Return the (X, Y) coordinate for the center point of the cell that contains the specified text.  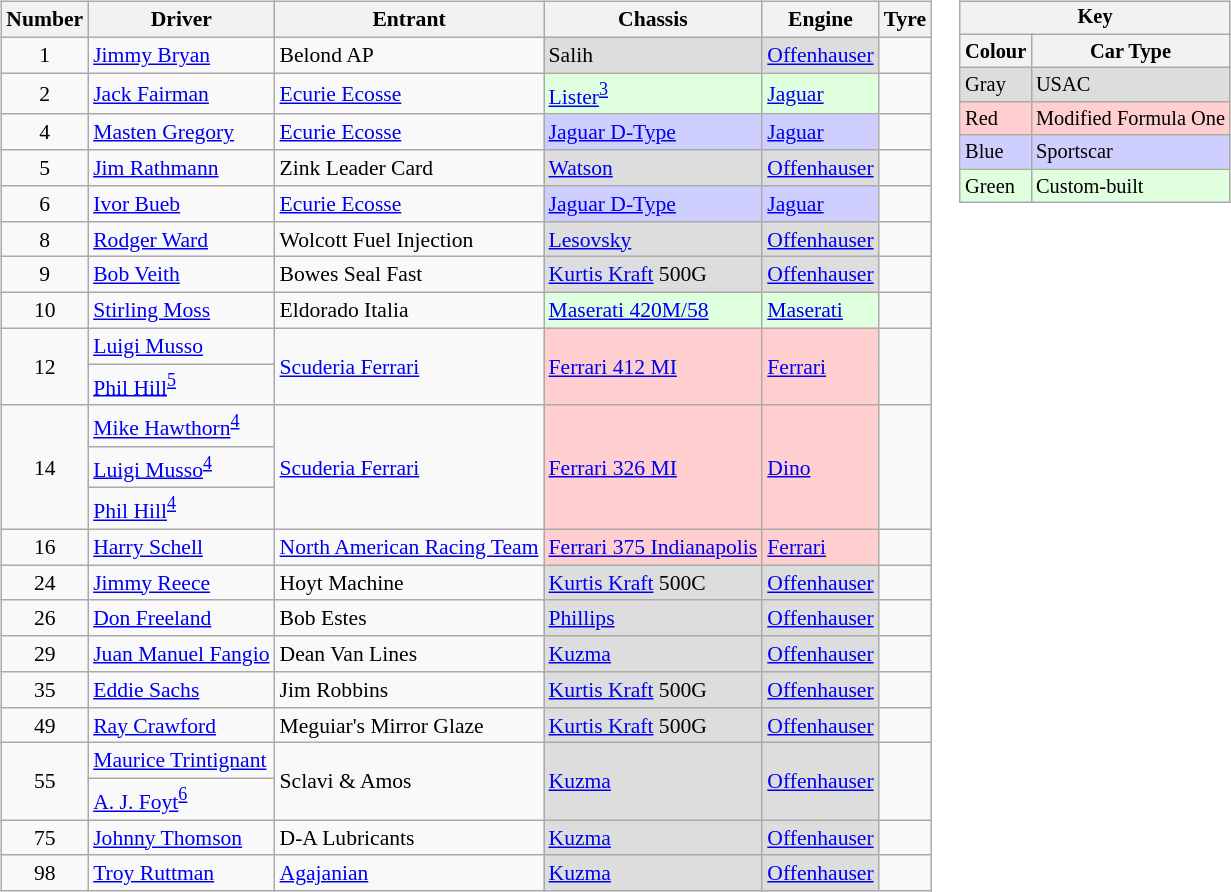
2 (44, 94)
6 (44, 204)
Phil Hill5 (181, 384)
Number (44, 20)
Ferrari 412 MI (654, 366)
Eldorado Italia (410, 311)
14 (44, 467)
Tyre (905, 20)
Jim Robbins (410, 690)
Wolcott Fuel Injection (410, 239)
Juan Manuel Fangio (181, 654)
Green (996, 186)
Colour (996, 51)
Stirling Moss (181, 311)
Harry Schell (181, 547)
Kurtis Kraft 500C (654, 583)
12 (44, 366)
Luigi Musso (181, 346)
Dino (820, 467)
Gray (996, 85)
55 (44, 782)
Jack Fairman (181, 94)
Red (996, 119)
Jim Rathmann (181, 168)
Zink Leader Card (410, 168)
29 (44, 654)
Blue (996, 152)
26 (44, 618)
49 (44, 725)
Engine (820, 20)
Sclavi & Amos (410, 782)
A. J. Foyt6 (181, 798)
Bob Estes (410, 618)
Salih (654, 55)
Modified Formula One (1130, 119)
Belond AP (410, 55)
Lesovsky (654, 239)
Custom-built (1130, 186)
Mike Hawthorn4 (181, 426)
Chassis (654, 20)
Johnny Thomson (181, 838)
Maurice Trintignant (181, 761)
Eddie Sachs (181, 690)
Bob Veith (181, 275)
4 (44, 132)
Luigi Musso4 (181, 466)
35 (44, 690)
Masten Gregory (181, 132)
Dean Van Lines (410, 654)
Rodger Ward (181, 239)
Phillips (654, 618)
75 (44, 838)
Jimmy Bryan (181, 55)
Bowes Seal Fast (410, 275)
Lister3 (654, 94)
Don Freeland (181, 618)
Key (1095, 18)
1 (44, 55)
Maserati 420M/58 (654, 311)
Ray Crawford (181, 725)
Entrant (410, 20)
Ferrari 375 Indianapolis (654, 547)
16 (44, 547)
Agajanian (410, 873)
Jimmy Reece (181, 583)
USAC (1130, 85)
Hoyt Machine (410, 583)
Sportscar (1130, 152)
98 (44, 873)
Car Type (1130, 51)
Meguiar's Mirror Glaze (410, 725)
Troy Ruttman (181, 873)
North American Racing Team (410, 547)
Ferrari 326 MI (654, 467)
Maserati (820, 311)
Watson (654, 168)
Phil Hill4 (181, 508)
Ivor Bueb (181, 204)
Driver (181, 20)
24 (44, 583)
9 (44, 275)
8 (44, 239)
10 (44, 311)
5 (44, 168)
D-A Lubricants (410, 838)
